From the cell containing the given text, extract its center point as (X, Y) coordinate. 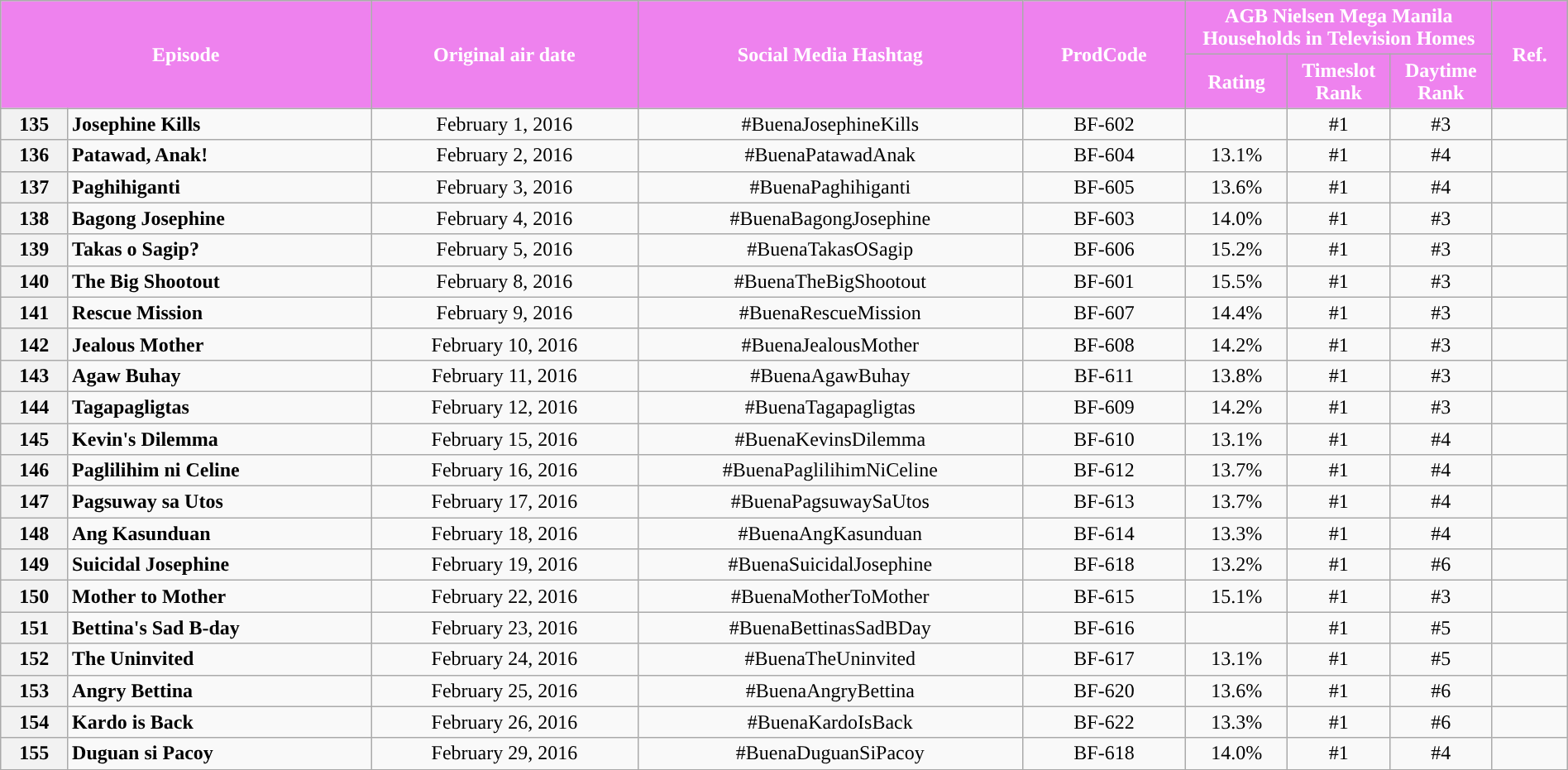
BF-612 (1105, 471)
The Big Shootout (220, 281)
148 (35, 533)
#BuenaPagsuwaySaUtos (830, 502)
#BuenaBettinasSadBDay (830, 628)
Josephine Kills (220, 124)
February 24, 2016 (504, 659)
Agaw Buhay (220, 375)
BF-622 (1105, 722)
147 (35, 502)
February 18, 2016 (504, 533)
#BuenaSuicidalJosephine (830, 565)
February 9, 2016 (504, 313)
Timeslot Rank (1339, 81)
BF-617 (1105, 659)
153 (35, 691)
February 3, 2016 (504, 187)
February 11, 2016 (504, 375)
140 (35, 281)
BF-615 (1105, 596)
February 17, 2016 (504, 502)
Social Media Hashtag (830, 55)
February 1, 2016 (504, 124)
#BuenaTagapagligtas (830, 407)
February 26, 2016 (504, 722)
Tagapagligtas (220, 407)
BF-620 (1105, 691)
Rating (1236, 81)
Paglilihim ni Celine (220, 471)
#BuenaAngryBettina (830, 691)
February 16, 2016 (504, 471)
February 4, 2016 (504, 218)
#BuenaTheBigShootout (830, 281)
BF-604 (1105, 155)
Jealous Mother (220, 344)
150 (35, 596)
Pagsuway sa Utos (220, 502)
#BuenaBagongJosephine (830, 218)
#BuenaKevinsDilemma (830, 439)
February 10, 2016 (504, 344)
#BuenaDuguanSiPacoy (830, 753)
Kevin's Dilemma (220, 439)
142 (35, 344)
15.2% (1236, 250)
Kardo is Back (220, 722)
#BuenaPatawadAnak (830, 155)
#BuenaTakasOSagip (830, 250)
AGB Nielsen Mega Manila Households in Television Homes (1338, 28)
BF-606 (1105, 250)
144 (35, 407)
151 (35, 628)
#BuenaAngKasunduan (830, 533)
Angry Bettina (220, 691)
BF-602 (1105, 124)
Original air date (504, 55)
#BuenaAgawBuhay (830, 375)
BF-613 (1105, 502)
February 12, 2016 (504, 407)
Suicidal Josephine (220, 565)
Bettina's Sad B-day (220, 628)
#BuenaJosephineKills (830, 124)
Mother to Mother (220, 596)
Episode (186, 55)
139 (35, 250)
154 (35, 722)
155 (35, 753)
152 (35, 659)
135 (35, 124)
#BuenaPaglilihimNiCeline (830, 471)
#BuenaMotherToMother (830, 596)
February 22, 2016 (504, 596)
Rescue Mission (220, 313)
145 (35, 439)
15.5% (1236, 281)
Ref. (1530, 55)
Bagong Josephine (220, 218)
The Uninvited (220, 659)
BF-601 (1105, 281)
Duguan si Pacoy (220, 753)
BF-609 (1105, 407)
#BuenaTheUninvited (830, 659)
BF-611 (1105, 375)
14.4% (1236, 313)
#BuenaPaghihiganti (830, 187)
146 (35, 471)
February 19, 2016 (504, 565)
#BuenaKardoIsBack (830, 722)
Ang Kasunduan (220, 533)
February 25, 2016 (504, 691)
February 23, 2016 (504, 628)
Paghihiganti (220, 187)
141 (35, 313)
149 (35, 565)
BF-607 (1105, 313)
BF-608 (1105, 344)
13.8% (1236, 375)
ProdCode (1105, 55)
138 (35, 218)
February 5, 2016 (504, 250)
BF-616 (1105, 628)
143 (35, 375)
Daytime Rank (1441, 81)
BF-614 (1105, 533)
February 2, 2016 (504, 155)
Patawad, Anak! (220, 155)
#BuenaJealousMother (830, 344)
136 (35, 155)
February 8, 2016 (504, 281)
BF-605 (1105, 187)
Takas o Sagip? (220, 250)
#BuenaRescueMission (830, 313)
February 15, 2016 (504, 439)
February 29, 2016 (504, 753)
BF-603 (1105, 218)
15.1% (1236, 596)
137 (35, 187)
13.2% (1236, 565)
BF-610 (1105, 439)
